Return the (X, Y) coordinate for the center point of the cell that contains the specified text.  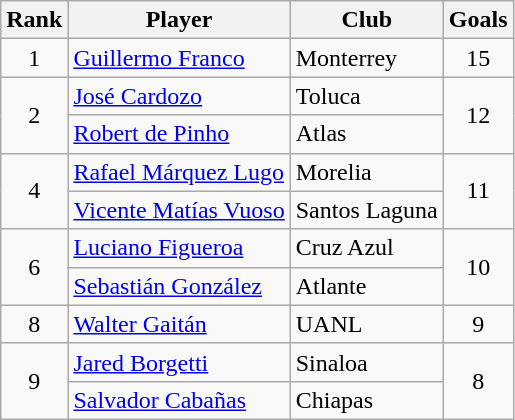
Vicente Matías Vuoso (179, 210)
10 (478, 267)
Guillermo Franco (179, 58)
Goals (478, 20)
Monterrey (366, 58)
Luciano Figueroa (179, 248)
Robert de Pinho (179, 134)
José Cardozo (179, 96)
Salvador Cabañas (179, 400)
Atlante (366, 286)
Club (366, 20)
Sebastián González (179, 286)
Sinaloa (366, 362)
12 (478, 115)
Toluca (366, 96)
Morelia (366, 172)
2 (34, 115)
Atlas (366, 134)
Rank (34, 20)
11 (478, 191)
Jared Borgetti (179, 362)
Chiapas (366, 400)
Rafael Márquez Lugo (179, 172)
UANL (366, 324)
1 (34, 58)
Santos Laguna (366, 210)
Walter Gaitán (179, 324)
Player (179, 20)
6 (34, 267)
Cruz Azul (366, 248)
4 (34, 191)
15 (478, 58)
